For the text-containing cell, return its midpoint in [X, Y] coordinate format. 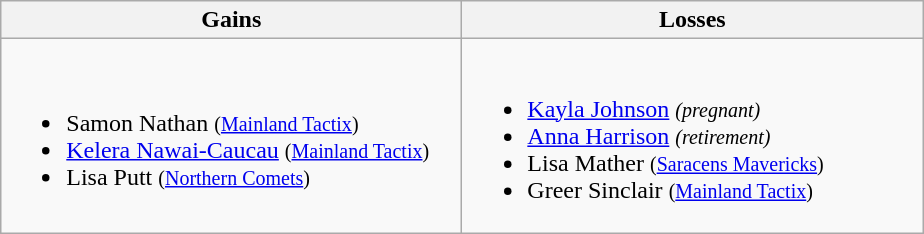
Kayla Johnson (pregnant)Anna Harrison (retirement)Lisa Mather (Saracens Mavericks)Greer Sinclair (Mainland Tactix) [692, 136]
Gains [232, 20]
Losses [692, 20]
Samon Nathan (Mainland Tactix)Kelera Nawai-Caucau (Mainland Tactix)Lisa Putt (Northern Comets) [232, 136]
